Detect which cell encompasses the target text, then output its [X, Y] center coordinate. 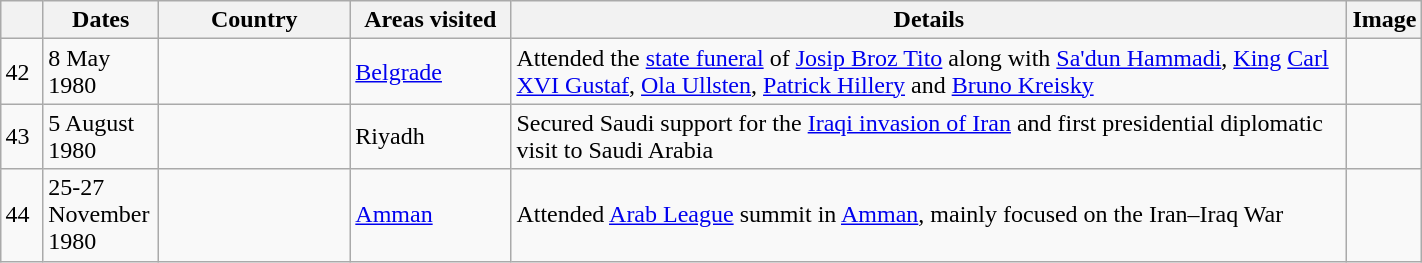
43 [22, 136]
Dates [101, 20]
5 August 1980 [101, 136]
Image [1384, 20]
Belgrade [430, 72]
Attended Arab League summit in Amman, mainly focused on the Iran–Iraq War [929, 215]
Amman [430, 215]
Areas visited [430, 20]
Attended the state funeral of Josip Broz Tito along with Sa'dun Hammadi, King Carl XVI Gustaf, Ola Ullsten, Patrick Hillery and Bruno Kreisky [929, 72]
Secured Saudi support for the Iraqi invasion of Iran and first presidential diplomatic visit to Saudi Arabia [929, 136]
Riyadh [430, 136]
42 [22, 72]
Country [254, 20]
44 [22, 215]
Details [929, 20]
8 May 1980 [101, 72]
25-27 November 1980 [101, 215]
